Capture the cell that displays the provided text and extract its (x, y) central coordinate. 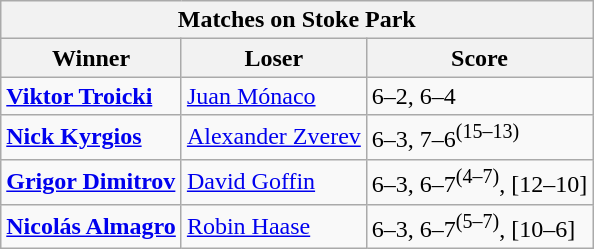
Viktor Troicki (92, 96)
6–3, 7–6(15–13) (479, 138)
Score (479, 58)
6–2, 6–4 (479, 96)
6–3, 6–7(4–7), [12–10] (479, 182)
Winner (92, 58)
Grigor Dimitrov (92, 182)
Loser (274, 58)
David Goffin (274, 182)
Matches on Stoke Park (297, 20)
Nicolás Almagro (92, 226)
Juan Mónaco (274, 96)
6–3, 6–7(5–7), [10–6] (479, 226)
Nick Kyrgios (92, 138)
Robin Haase (274, 226)
Alexander Zverev (274, 138)
